Provide the [X, Y] coordinate of the cell's center where the given text is located.  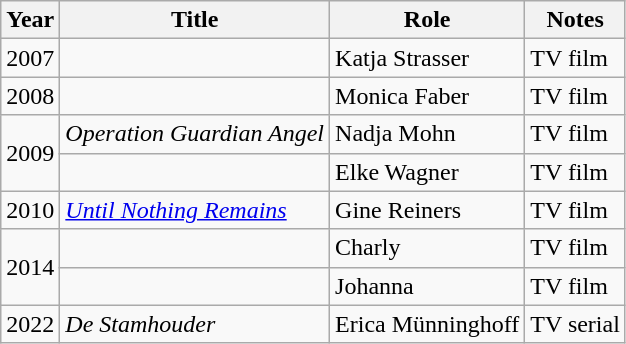
Title [195, 20]
2022 [30, 324]
Gine Reiners [428, 210]
Monica Faber [428, 96]
Nadja Mohn [428, 134]
Operation Guardian Angel [195, 134]
De Stamhouder [195, 324]
Erica Münninghoff [428, 324]
TV serial [576, 324]
2014 [30, 267]
Role [428, 20]
Elke Wagner [428, 172]
Johanna [428, 286]
Katja Strasser [428, 58]
Charly [428, 248]
Year [30, 20]
2008 [30, 96]
Notes [576, 20]
2009 [30, 153]
2007 [30, 58]
Until Nothing Remains [195, 210]
2010 [30, 210]
